Return (X, Y) of the center of cell containing provided text 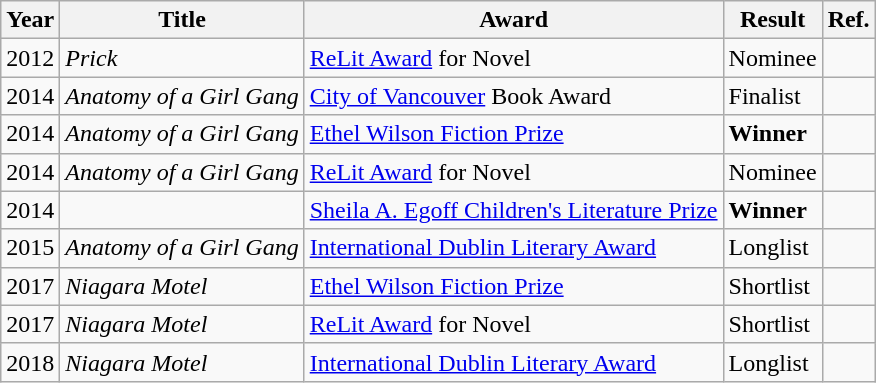
City of Vancouver Book Award (514, 96)
Ref. (848, 20)
2012 (30, 58)
Sheila A. Egoff Children's Literature Prize (514, 210)
2015 (30, 248)
Title (182, 20)
Finalist (772, 96)
Award (514, 20)
Year (30, 20)
2018 (30, 362)
Prick (182, 58)
Result (772, 20)
